Provide the (X, Y) coordinate of the cell's center where the given text is located.  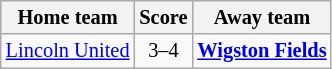
Home team (68, 17)
Wigston Fields (262, 51)
Lincoln United (68, 51)
Away team (262, 17)
Score (163, 17)
3–4 (163, 51)
